Identify which cell holds the provided text, then report its [x, y] central coordinate. 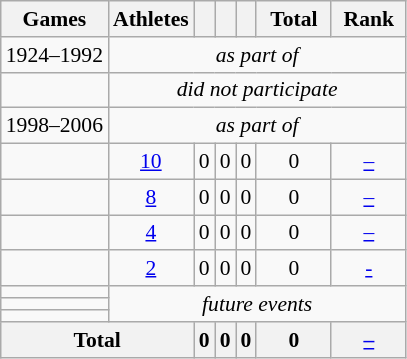
10 [151, 162]
Games [54, 19]
2 [151, 269]
Rank [368, 19]
1998–2006 [54, 126]
8 [151, 197]
- [368, 269]
did not participate [257, 90]
Athletes [151, 19]
future events [257, 304]
4 [151, 233]
1924–1992 [54, 55]
